Output the [X, Y] coordinate of the center of the cell containing the given text.  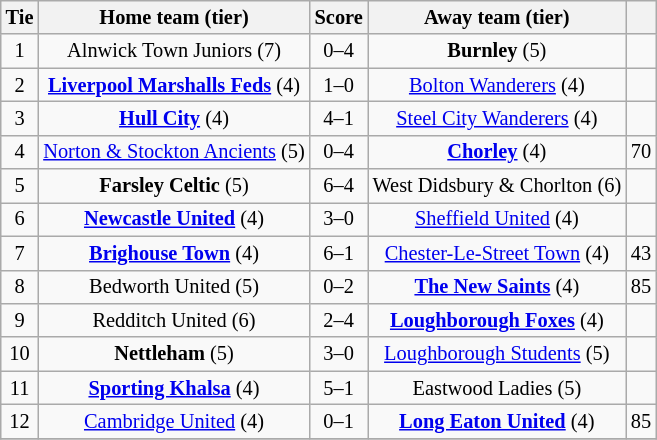
11 [20, 388]
9 [20, 320]
Chester-Le-Street Town (4) [497, 253]
Home team (tier) [174, 17]
Tie [20, 17]
Liverpool Marshalls Feds (4) [174, 85]
Chorley (4) [497, 152]
Farsley Celtic (5) [174, 186]
Away team (tier) [497, 17]
Sheffield United (4) [497, 219]
Sporting Khalsa (4) [174, 388]
Score [339, 17]
5 [20, 186]
0–2 [339, 287]
Bolton Wanderers (4) [497, 85]
5–1 [339, 388]
West Didsbury & Chorlton (6) [497, 186]
2–4 [339, 320]
12 [20, 421]
0–1 [339, 421]
8 [20, 287]
7 [20, 253]
Long Eaton United (4) [497, 421]
Bedworth United (5) [174, 287]
Loughborough Students (5) [497, 354]
Loughborough Foxes (4) [497, 320]
6 [20, 219]
Redditch United (6) [174, 320]
3 [20, 118]
Steel City Wanderers (4) [497, 118]
2 [20, 85]
43 [641, 253]
Newcastle United (4) [174, 219]
1 [20, 51]
Eastwood Ladies (5) [497, 388]
Cambridge United (4) [174, 421]
Nettleham (5) [174, 354]
Hull City (4) [174, 118]
10 [20, 354]
1–0 [339, 85]
Brighouse Town (4) [174, 253]
70 [641, 152]
6–1 [339, 253]
4–1 [339, 118]
Norton & Stockton Ancients (5) [174, 152]
The New Saints (4) [497, 287]
Alnwick Town Juniors (7) [174, 51]
6–4 [339, 186]
4 [20, 152]
Burnley (5) [497, 51]
